Locate the cell with the specified text and output its [x, y] center coordinate. 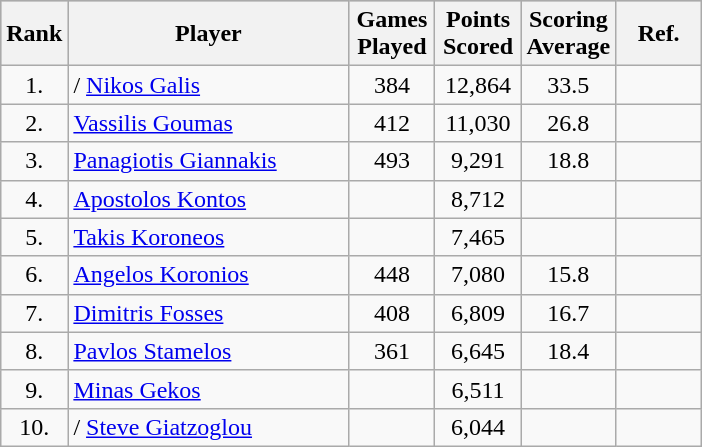
6,809 [478, 313]
33.5 [568, 85]
493 [392, 161]
6. [34, 275]
26.8 [568, 123]
4. [34, 199]
/ Steve Giatzoglou [208, 427]
/ Nikos Galis [208, 85]
2. [34, 123]
Player [208, 34]
7,080 [478, 275]
412 [392, 123]
Minas Gekos [208, 389]
Apostolos Kontos [208, 199]
7,465 [478, 237]
5. [34, 237]
10. [34, 427]
Vassilis Goumas [208, 123]
Pavlos Stamelos [208, 351]
361 [392, 351]
Points Scored [478, 34]
Panagiotis Giannakis [208, 161]
12,864 [478, 85]
8,712 [478, 199]
11,030 [478, 123]
6,511 [478, 389]
6,645 [478, 351]
9,291 [478, 161]
384 [392, 85]
3. [34, 161]
Angelos Koronios [208, 275]
Takis Koroneos [208, 237]
Rank [34, 34]
8. [34, 351]
Games Played [392, 34]
15.8 [568, 275]
Ref. [659, 34]
18.8 [568, 161]
6,044 [478, 427]
7. [34, 313]
1. [34, 85]
408 [392, 313]
16.7 [568, 313]
Scoring Average [568, 34]
9. [34, 389]
448 [392, 275]
Dimitris Fosses [208, 313]
18.4 [568, 351]
